Pinpoint the cell where the given text exists, returning its [x, y] midpoint coordinate. 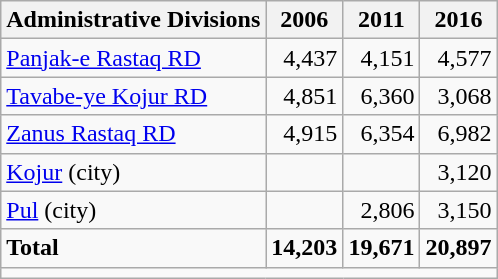
6,360 [382, 96]
3,150 [458, 210]
2016 [458, 20]
2006 [304, 20]
Total [134, 248]
Tavabe-ye Kojur RD [134, 96]
4,151 [382, 58]
Panjak-e Rastaq RD [134, 58]
19,671 [382, 248]
Zanus Rastaq RD [134, 134]
20,897 [458, 248]
3,120 [458, 172]
6,354 [382, 134]
14,203 [304, 248]
4,915 [304, 134]
4,437 [304, 58]
Kojur (city) [134, 172]
2011 [382, 20]
Pul (city) [134, 210]
Administrative Divisions [134, 20]
4,577 [458, 58]
3,068 [458, 96]
4,851 [304, 96]
2,806 [382, 210]
6,982 [458, 134]
